Output the (X, Y) coordinate of the center of the cell containing the given text.  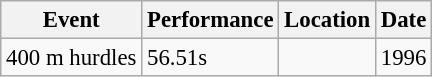
Performance (210, 20)
Event (72, 20)
Date (403, 20)
56.51s (210, 58)
400 m hurdles (72, 58)
Location (328, 20)
1996 (403, 58)
